Detect which cell encompasses the target text, then output its [X, Y] center coordinate. 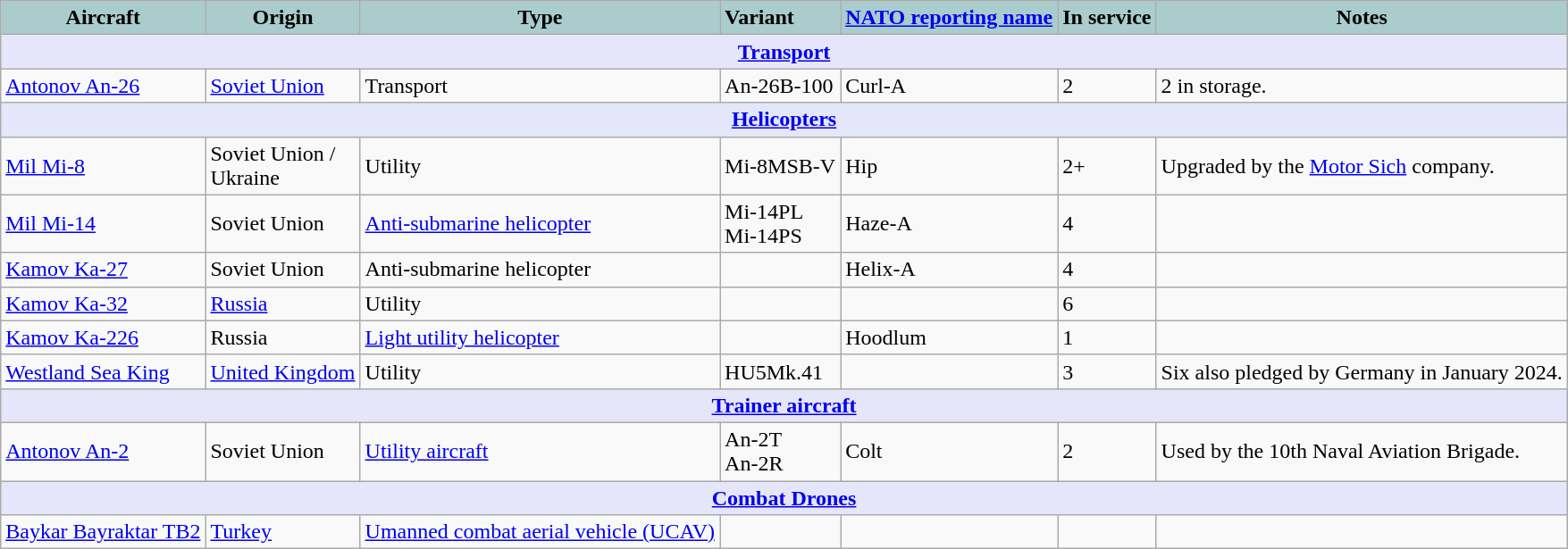
Origin [282, 18]
Curl-A [949, 86]
2 in storage. [1362, 86]
Mi-8MSB-V [781, 166]
Aircraft [104, 18]
Helicopters [784, 120]
Used by the 10th Naval Aviation Brigade. [1362, 452]
Colt [949, 452]
Mi-14PLMi-14PS [781, 223]
In service [1107, 18]
Mil Mi-14 [104, 223]
Antonov An-26 [104, 86]
NATO reporting name [949, 18]
Hip [949, 166]
Antonov An-2 [104, 452]
Notes [1362, 18]
Variant [781, 18]
Combat Drones [784, 497]
HU5Mk.41 [781, 371]
Baykar Bayraktar TB2 [104, 532]
Light utility helicopter [540, 337]
3 [1107, 371]
Trainer aircraft [784, 405]
Turkey [282, 532]
Mil Mi-8 [104, 166]
Soviet Union / Ukraine [282, 166]
Upgraded by the Motor Sich company. [1362, 166]
United Kingdom [282, 371]
6 [1107, 304]
2+ [1107, 166]
Helix-A [949, 270]
Kamov Ka-27 [104, 270]
Umanned combat aerial vehicle (UCAV) [540, 532]
1 [1107, 337]
Utility aircraft [540, 452]
Westland Sea King [104, 371]
Kamov Ka-226 [104, 337]
An-2TAn-2R [781, 452]
An-26B-100 [781, 86]
Type [540, 18]
Six also pledged by Germany in January 2024. [1362, 371]
Hoodlum [949, 337]
Haze-A [949, 223]
Kamov Ka-32 [104, 304]
